Scan for the cell matching the given text and deliver its (x, y) coordinate at center. 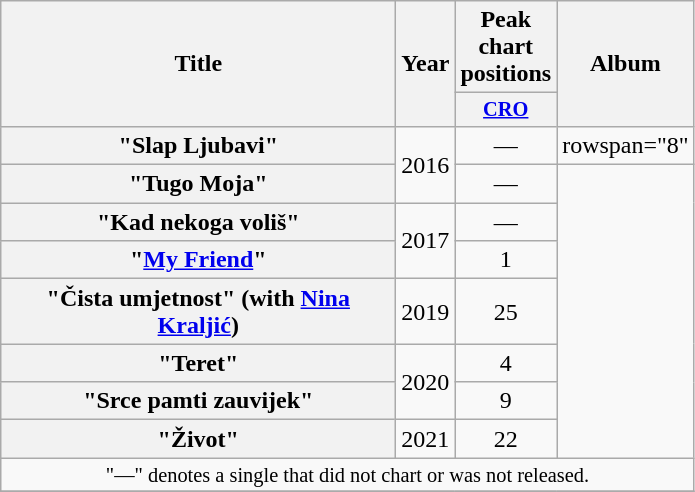
"My Friend" (198, 260)
CRO (506, 110)
2017 (426, 241)
22 (506, 439)
"Slap Ljubavi" (198, 145)
"—" denotes a single that did not chart or was not released. (348, 475)
2021 (426, 439)
Peak chart positions (506, 47)
Year (426, 64)
Album (626, 64)
rowspan="8" (626, 145)
2020 (426, 382)
"Čista umjetnost" (with Nina Kraljić) (198, 312)
Title (198, 64)
9 (506, 401)
2016 (426, 164)
4 (506, 363)
"Srce pamti zauvijek" (198, 401)
"Život" (198, 439)
"Teret" (198, 363)
"Tugo Moja" (198, 184)
1 (506, 260)
"Kad nekoga voliš" (198, 222)
2019 (426, 312)
25 (506, 312)
